Return the (x, y) coordinate for the center point of the cell that contains the specified text.  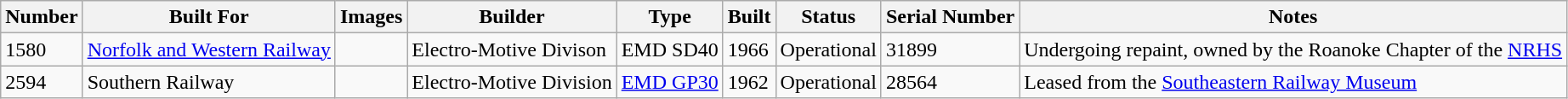
1580 (42, 49)
Images (371, 17)
1966 (749, 49)
Builder (512, 17)
Type (670, 17)
Leased from the Southeastern Railway Museum (1293, 82)
Undergoing repaint, owned by the Roanoke Chapter of the NRHS (1293, 49)
1962 (749, 82)
Norfolk and Western Railway (209, 49)
Number (42, 17)
Southern Railway (209, 82)
Built (749, 17)
Serial Number (950, 17)
Electro-Motive Division (512, 82)
31899 (950, 49)
EMD GP30 (670, 82)
Electro-Motive Divison (512, 49)
EMD SD40 (670, 49)
Notes (1293, 17)
Built For (209, 17)
Status (828, 17)
28564 (950, 82)
2594 (42, 82)
